Pinpoint the cell where the given text exists, returning its [X, Y] midpoint coordinate. 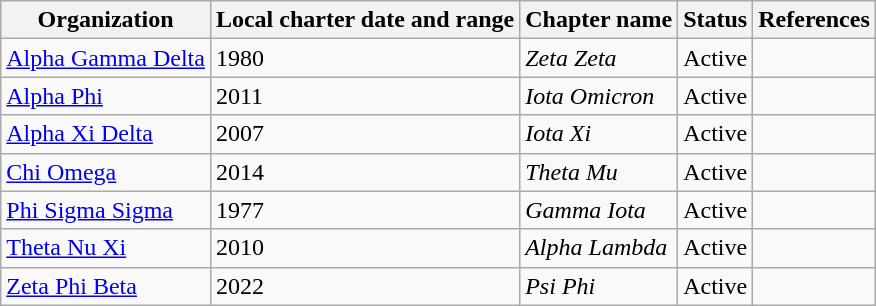
Organization [106, 20]
Zeta Zeta [599, 58]
Gamma Iota [599, 210]
Local charter date and range [364, 20]
Alpha Lambda [599, 248]
Theta Nu Xi [106, 248]
Zeta Phi Beta [106, 286]
Theta Mu [599, 172]
Alpha Xi Delta [106, 134]
2011 [364, 96]
Alpha Gamma Delta [106, 58]
Chapter name [599, 20]
Psi Phi [599, 286]
Alpha Phi [106, 96]
1977 [364, 210]
References [814, 20]
Chi Omega [106, 172]
Iota Xi [599, 134]
2007 [364, 134]
Status [716, 20]
2022 [364, 286]
Iota Omicron [599, 96]
1980 [364, 58]
2014 [364, 172]
Phi Sigma Sigma [106, 210]
2010 [364, 248]
